Capture the cell that displays the provided text and extract its [X, Y] central coordinate. 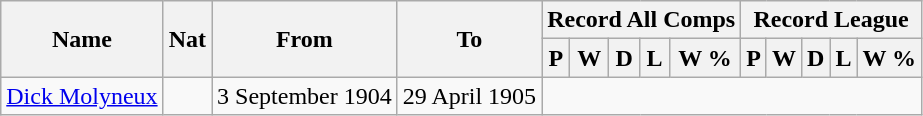
Record League [832, 20]
From [305, 39]
3 September 1904 [305, 96]
Record All Comps [642, 20]
Dick Molyneux [82, 96]
Nat [187, 39]
29 April 1905 [469, 96]
To [469, 39]
Name [82, 39]
